Search for the cell housing the specified text and yield its [X, Y] center coordinate. 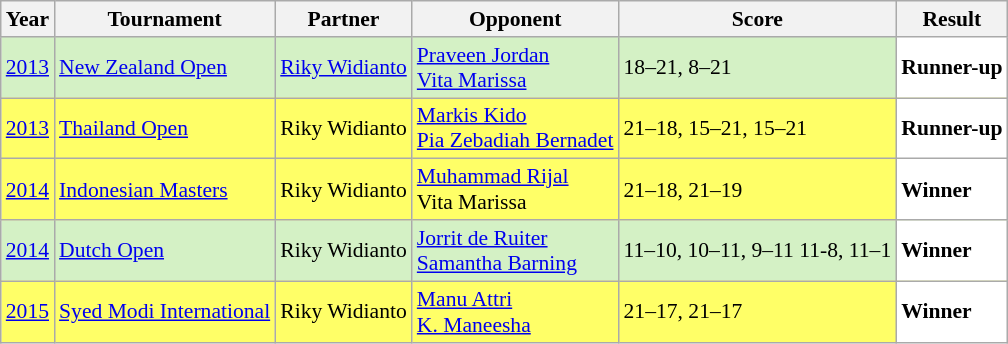
Markis Kido Pia Zebadiah Bernadet [516, 128]
Partner [344, 19]
Indonesian Masters [164, 190]
21–18, 15–21, 15–21 [758, 128]
Syed Modi International [164, 312]
Dutch Open [164, 250]
2015 [28, 312]
21–18, 21–19 [758, 190]
New Zealand Open [164, 68]
Year [28, 19]
11–10, 10–11, 9–11 11-8, 11–1 [758, 250]
18–21, 8–21 [758, 68]
Jorrit de Ruiter Samantha Barning [516, 250]
Opponent [516, 19]
Muhammad Rijal Vita Marissa [516, 190]
Thailand Open [164, 128]
Tournament [164, 19]
21–17, 21–17 [758, 312]
Score [758, 19]
Praveen Jordan Vita Marissa [516, 68]
Result [952, 19]
Manu Attri K. Maneesha [516, 312]
